Identify which cell holds the provided text, then report its (x, y) central coordinate. 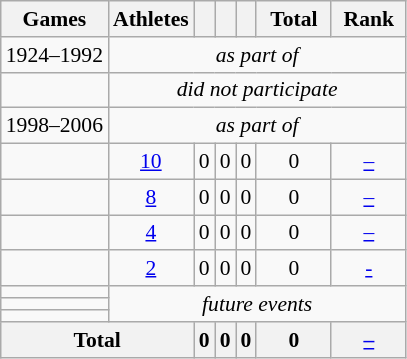
Games (54, 19)
Rank (368, 19)
8 (151, 197)
- (368, 269)
1998–2006 (54, 126)
1924–1992 (54, 55)
did not participate (257, 90)
10 (151, 162)
Athletes (151, 19)
4 (151, 233)
2 (151, 269)
future events (257, 304)
